Identify which cell holds the provided text, then report its [X, Y] central coordinate. 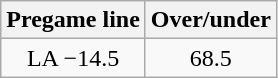
Pregame line [74, 20]
Over/under [210, 20]
LA −14.5 [74, 58]
68.5 [210, 58]
